Capture the cell that displays the provided text and extract its [X, Y] central coordinate. 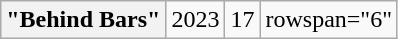
17 [242, 20]
"Behind Bars" [84, 20]
rowspan="6" [329, 20]
2023 [196, 20]
